Search for the cell housing the specified text and yield its (X, Y) center coordinate. 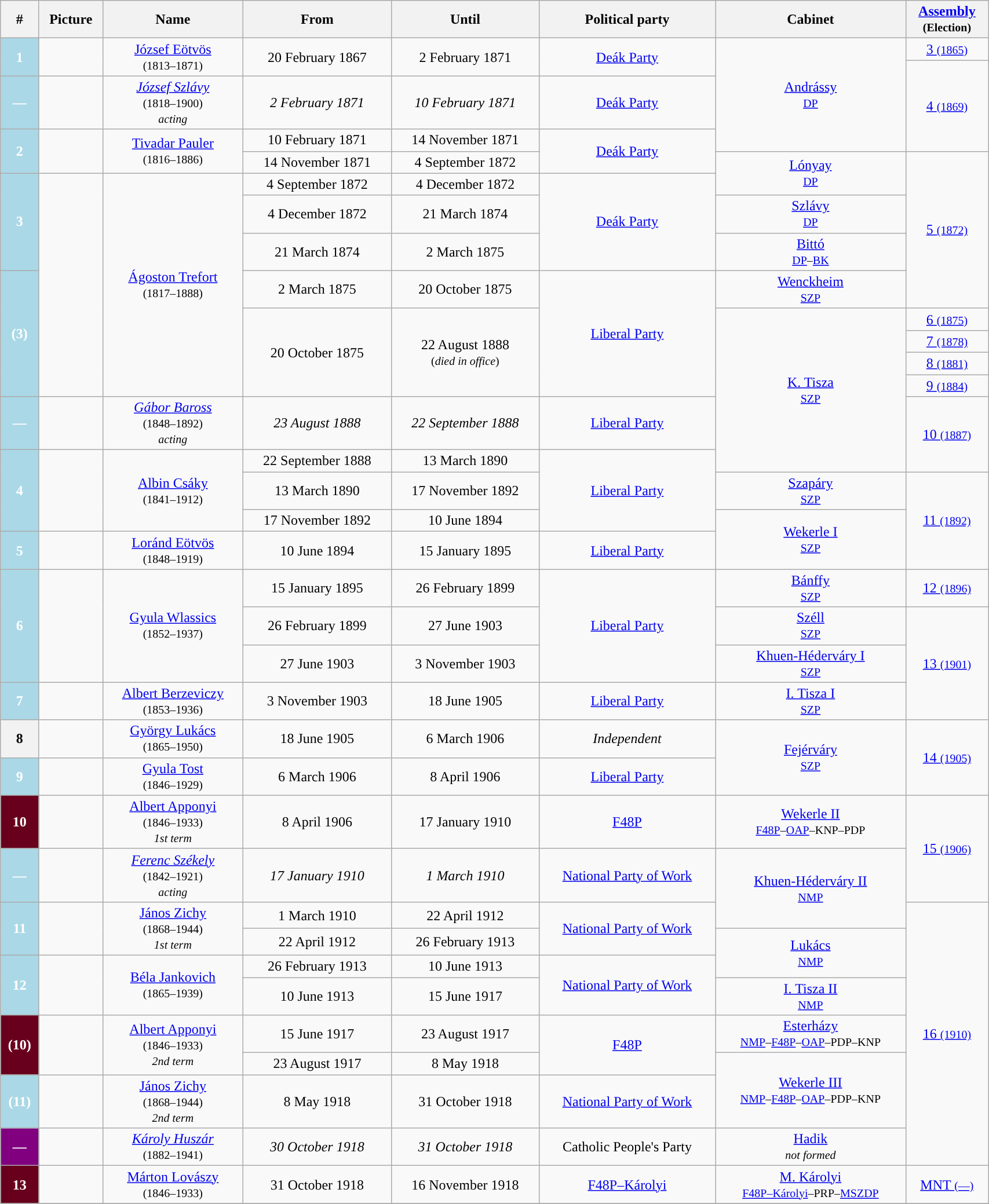
11 (20, 928)
SzapárySZP (811, 491)
Béla Jankovich(1865–1939) (173, 985)
AndrássyDP (811, 95)
1 (20, 57)
MNT (—) (947, 1185)
LónyayDP (811, 173)
SzéllSZP (811, 625)
WenckheimSZP (811, 290)
4 (20, 491)
14 (1905) (947, 757)
BittóDP–BK (811, 251)
8 (20, 739)
F48P–Károlyi (627, 1185)
SzlávyDP (811, 214)
Until (466, 20)
Gyula Wlassics(1852–1937) (173, 625)
EsterházyNMP–F48P–OAP–PDP–KNP (811, 1034)
16 (1910) (947, 1033)
13 (20, 1185)
Gábor Baross(1848–1892)acting (173, 423)
Albert Berzeviczy(1853–1936) (173, 701)
22 August 1888(died in office) (466, 352)
20 February 1867 (317, 57)
Gyula Tost(1846–1929) (173, 776)
Tivadar Pauler(1816–1886) (173, 151)
Khuen-Héderváry IINMP (811, 888)
Khuen-Héderváry ISZP (811, 664)
8 (1881) (947, 363)
12 (20, 985)
János Zichy(1868–1944)1st term (173, 928)
9 (20, 776)
FejérvárySZP (811, 757)
4 (1869) (947, 105)
Ferenc Székely(1842–1921)acting (173, 875)
6 (20, 625)
LukácsNMP (811, 953)
30 October 1918 (317, 1147)
(10) (20, 1045)
Name (173, 20)
János Zichy(1868–1944)2nd term (173, 1101)
József Szlávy(1818–1900)acting (173, 103)
13 (1901) (947, 664)
Assembly(Election) (947, 20)
BánffySZP (811, 588)
M. KárolyiF48P–Károlyi–PRP–MSZDP (811, 1185)
Political party (627, 20)
György Lukács(1865–1950) (173, 739)
Albin Csáky(1841–1912) (173, 491)
3 (1865) (947, 49)
Márton Lovászy(1846–1933) (173, 1185)
From (317, 20)
(11) (20, 1101)
23 August 1888 (317, 423)
5 (1872) (947, 229)
9 (1884) (947, 385)
Cabinet (811, 20)
10 (20, 822)
15 (1906) (947, 848)
Catholic People's Party (627, 1147)
12 (1896) (947, 588)
Albert Apponyi(1846–1933)2nd term (173, 1045)
5 (20, 550)
Ágoston Trefort(1817–1888) (173, 285)
16 November 1918 (466, 1185)
Independent (627, 739)
# (20, 20)
6 (1875) (947, 319)
I. Tisza IINMP (811, 996)
11 (1892) (947, 521)
I. Tisza ISZP (811, 701)
K. TiszaSZP (811, 390)
Wekerle ISZP (811, 540)
Hadiknot formed (811, 1147)
(3) (20, 334)
2 (20, 151)
3 (20, 222)
7 (20, 701)
7 (1878) (947, 341)
Picture (71, 20)
József Eötvös(1813–1871) (173, 57)
Wekerle IIINMP–F48P–OAP–PDP–KNP (811, 1090)
Károly Huszár(1882–1941) (173, 1147)
Loránd Eötvös(1848–1919) (173, 550)
Albert Apponyi(1846–1933)1st term (173, 822)
Wekerle IIF48P–OAP–KNP–PDP (811, 822)
10 (1887) (947, 434)
